Detect which cell encompasses the target text, then output its (x, y) center coordinate. 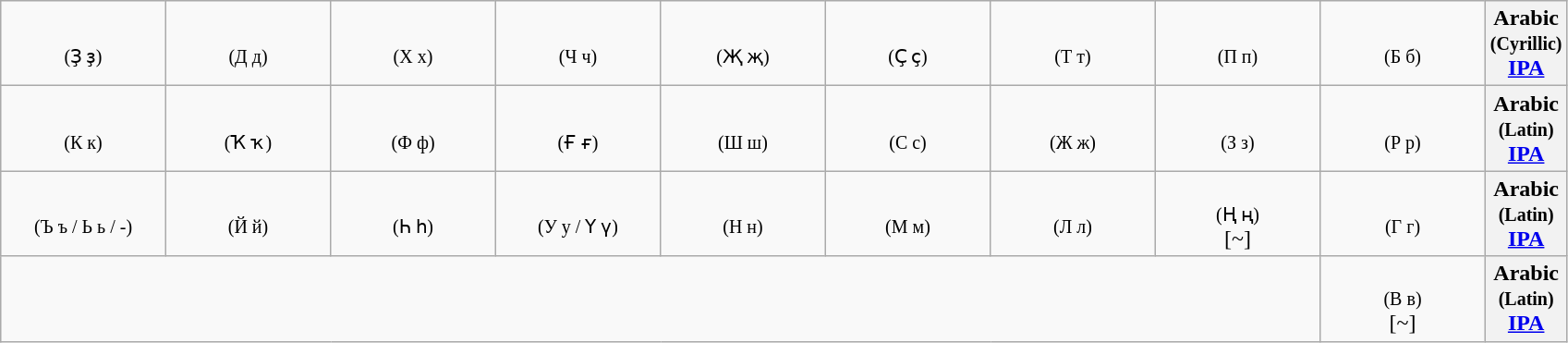
(Б б) (1403, 43)
(Ф ф) (413, 129)
(Ҫ ҫ) (907, 43)
(С с) (907, 129)
(Ж ж) (1073, 129)
(- / Ъ ъ / Ь ь) (83, 214)
(Х х) (413, 43)
(П п) (1237, 43)
(У у / Ү ү) (577, 214)
Arabic(Cyrillic)IPA (1526, 43)
(М м) (907, 214)
(В в)[~] (1403, 299)
(Ҡ ҡ) (248, 129)
(Ғ ғ) (577, 129)
(Ҙ ҙ) (83, 43)
(Һ һ) (413, 214)
(Н н) (743, 214)
(Р р) (1403, 129)
(З з) (1237, 129)
(К к) (83, 129)
(Ш ш) (743, 129)
(Ч ч) (577, 43)
(Җ җ) (743, 43)
(Д д) (248, 43)
(Т т) (1073, 43)
(Ң ң)[~] (1237, 214)
(Й й) (248, 214)
(Л л) (1073, 214)
(Г г) (1403, 214)
